Pinpoint the cell where the given text exists, returning its [X, Y] midpoint coordinate. 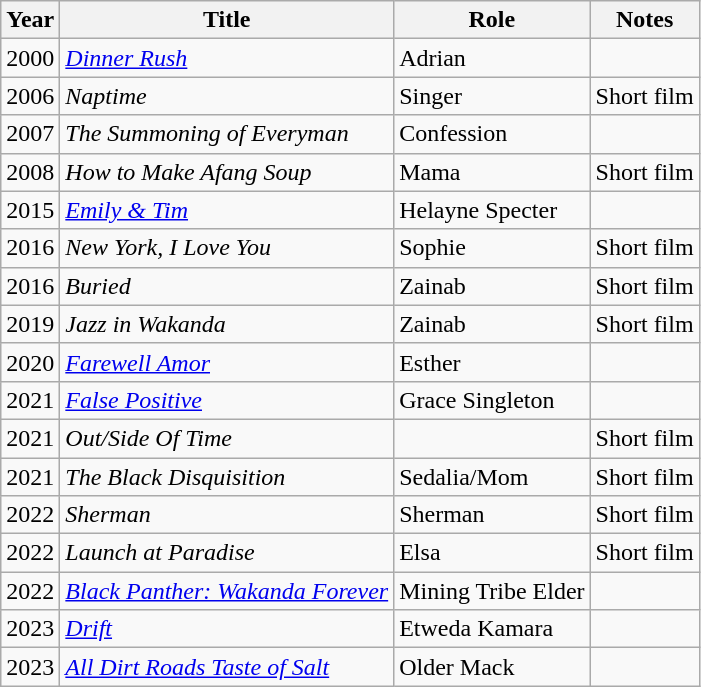
Sophie [492, 248]
Out/Side Of Time [227, 438]
Esther [492, 362]
2020 [30, 362]
False Positive [227, 400]
Buried [227, 286]
Role [492, 20]
Mining Tribe Elder [492, 591]
Singer [492, 96]
Older Mack [492, 667]
2006 [30, 96]
Black Panther: Wakanda Forever [227, 591]
Naptime [227, 96]
Jazz in Wakanda [227, 324]
Etweda Kamara [492, 629]
Notes [644, 20]
Confession [492, 134]
The Summoning of Everyman [227, 134]
Launch at Paradise [227, 553]
2007 [30, 134]
Mama [492, 172]
Helayne Specter [492, 210]
Title [227, 20]
2008 [30, 172]
The Black Disquisition [227, 477]
New York, I Love You [227, 248]
Emily & Tim [227, 210]
2015 [30, 210]
How to Make Afang Soup [227, 172]
Drift [227, 629]
All Dirt Roads Taste of Salt [227, 667]
Elsa [492, 553]
Year [30, 20]
Adrian [492, 58]
Grace Singleton [492, 400]
Sedalia/Mom [492, 477]
Farewell Amor [227, 362]
Dinner Rush [227, 58]
2019 [30, 324]
2000 [30, 58]
